For the text-containing cell, return its midpoint in (x, y) coordinate format. 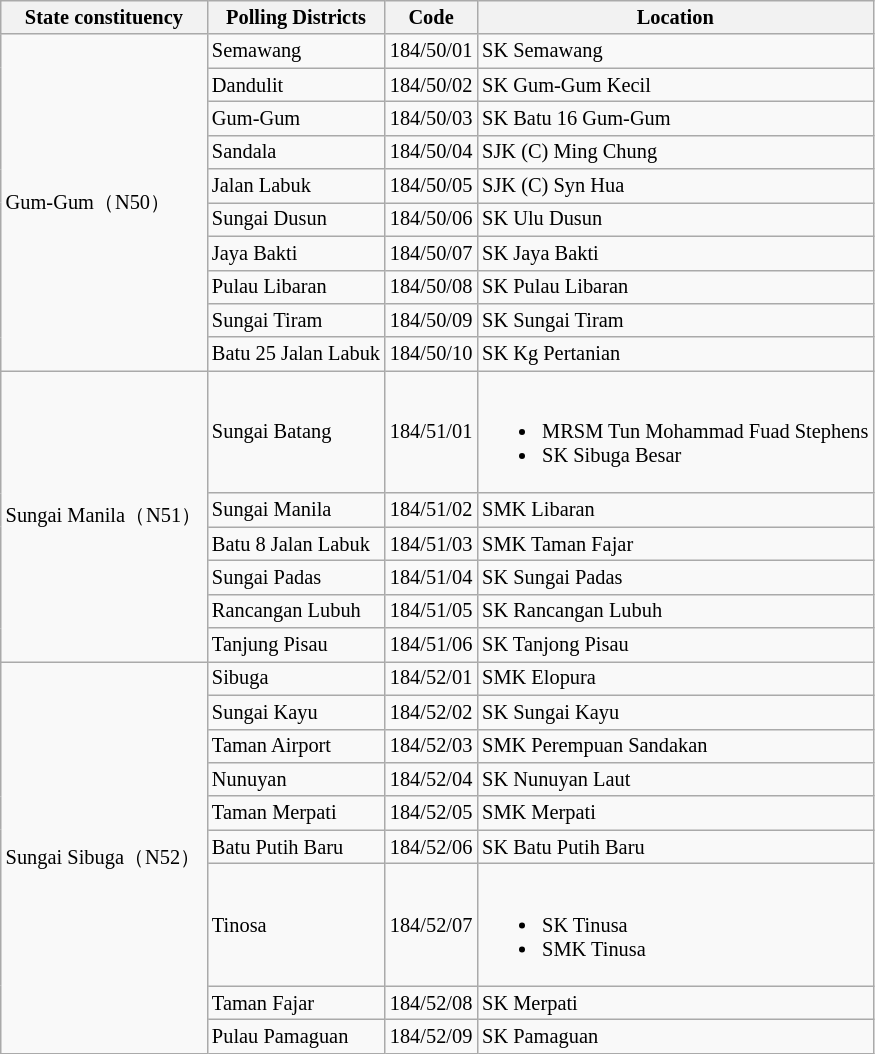
Pulau Libaran (296, 287)
Code (431, 17)
184/52/09 (431, 1036)
SK Rancangan Lubuh (675, 611)
Sungai Padas (296, 577)
184/50/06 (431, 219)
SJK (C) Ming Chung (675, 152)
SK Semawang (675, 51)
MRSM Tun Mohammad Fuad StephensSK Sibuga Besar (675, 432)
Sibuga (296, 678)
SK Nunuyan Laut (675, 779)
SK Batu Putih Baru (675, 847)
SK Sungai Padas (675, 577)
184/50/10 (431, 354)
SMK Perempuan Sandakan (675, 746)
184/51/02 (431, 510)
State constituency (104, 17)
Rancangan Lubuh (296, 611)
SMK Libaran (675, 510)
Semawang (296, 51)
SMK Elopura (675, 678)
184/51/06 (431, 645)
SK TinusaSMK Tinusa (675, 924)
184/50/05 (431, 186)
Taman Airport (296, 746)
184/50/04 (431, 152)
Dandulit (296, 85)
Batu Putih Baru (296, 847)
184/51/05 (431, 611)
Batu 25 Jalan Labuk (296, 354)
184/52/08 (431, 1003)
Tanjung Pisau (296, 645)
Sungai Sibuga（N52） (104, 857)
Nunuyan (296, 779)
Batu 8 Jalan Labuk (296, 544)
Sungai Manila（N51） (104, 516)
184/52/05 (431, 813)
SK Kg Pertanian (675, 354)
SJK (C) Syn Hua (675, 186)
184/50/03 (431, 118)
184/52/04 (431, 779)
184/51/04 (431, 577)
Sungai Manila (296, 510)
184/50/01 (431, 51)
SK Pulau Libaran (675, 287)
Sandala (296, 152)
184/51/01 (431, 432)
SK Jaya Bakti (675, 253)
Polling Districts (296, 17)
Tinosa (296, 924)
Jalan Labuk (296, 186)
184/50/08 (431, 287)
Jaya Bakti (296, 253)
184/52/02 (431, 712)
SK Sungai Tiram (675, 320)
SK Pamaguan (675, 1036)
SK Gum-Gum Kecil (675, 85)
SK Batu 16 Gum-Gum (675, 118)
184/52/06 (431, 847)
Gum-Gum（N50） (104, 202)
Sungai Tiram (296, 320)
SMK Taman Fajar (675, 544)
Pulau Pamaguan (296, 1036)
184/52/07 (431, 924)
Location (675, 17)
184/50/09 (431, 320)
Sungai Batang (296, 432)
Taman Fajar (296, 1003)
184/50/02 (431, 85)
Sungai Dusun (296, 219)
SK Sungai Kayu (675, 712)
184/52/01 (431, 678)
Sungai Kayu (296, 712)
184/50/07 (431, 253)
Gum-Gum (296, 118)
SK Merpati (675, 1003)
SK Ulu Dusun (675, 219)
SK Tanjong Pisau (675, 645)
184/51/03 (431, 544)
SMK Merpati (675, 813)
184/52/03 (431, 746)
Taman Merpati (296, 813)
